Search for the cell housing the specified text and yield its [X, Y] center coordinate. 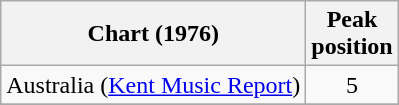
Peakposition [352, 34]
Chart (1976) [154, 34]
5 [352, 85]
Australia (Kent Music Report) [154, 85]
